Capture the cell that displays the provided text and extract its (X, Y) central coordinate. 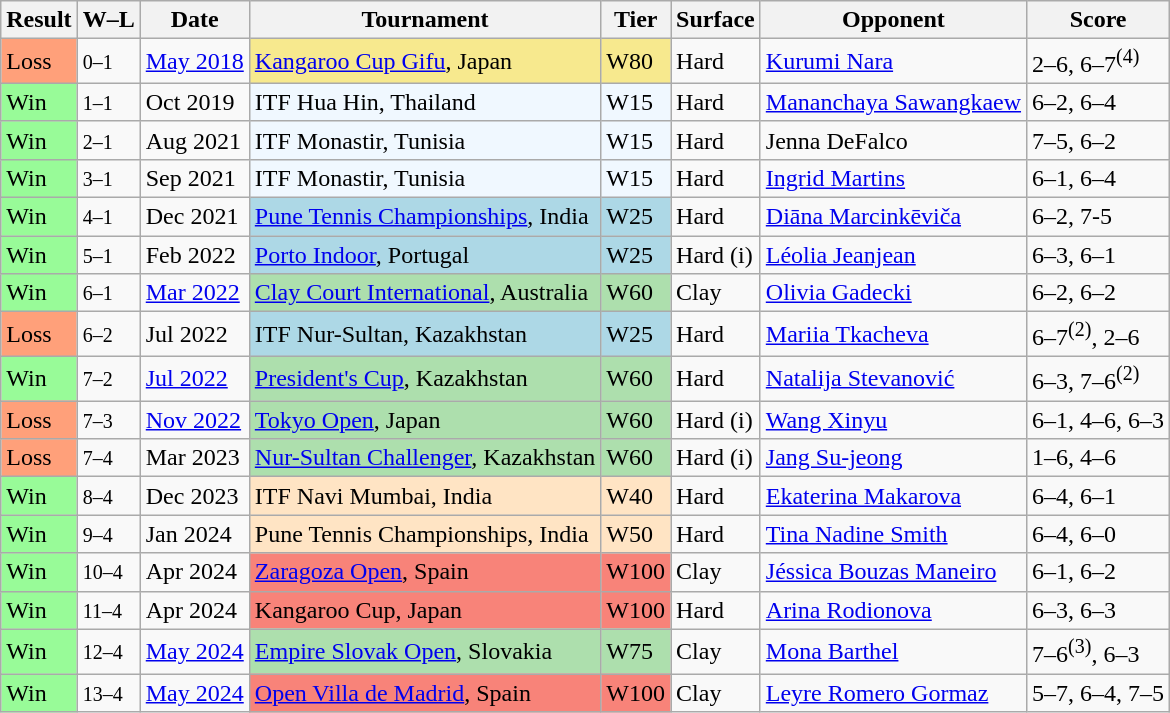
Jan 2024 (194, 534)
7–6(3), 6–3 (1098, 652)
President's Cup, Kazakhstan (425, 378)
Mona Barthel (893, 652)
6–1 (108, 293)
3–1 (108, 178)
5–1 (108, 255)
6–2, 6–4 (1098, 102)
13–4 (108, 693)
W50 (636, 534)
6–7(2), 2–6 (1098, 334)
6–2 (108, 334)
Dec 2021 (194, 217)
Arina Rodionova (893, 610)
ITF Hua Hin, Thailand (425, 102)
1–1 (108, 102)
ITF Nur-Sultan, Kazakhstan (425, 334)
Surface (716, 20)
W40 (636, 496)
6–3, 6–3 (1098, 610)
Jéssica Bouzas Maneiro (893, 572)
6–1, 4–6, 6–3 (1098, 420)
6–4, 6–1 (1098, 496)
Olivia Gadecki (893, 293)
Zaragoza Open, Spain (425, 572)
Dec 2023 (194, 496)
Nur-Sultan Challenger, Kazakhstan (425, 458)
6–4, 6–0 (1098, 534)
Mar 2022 (194, 293)
1–6, 4–6 (1098, 458)
7–5, 6–2 (1098, 140)
W80 (636, 62)
Nov 2022 (194, 420)
Tournament (425, 20)
May 2018 (194, 62)
Kangaroo Cup Gifu, Japan (425, 62)
Date (194, 20)
6–1, 6–4 (1098, 178)
Tina Nadine Smith (893, 534)
Ingrid Martins (893, 178)
6–2, 7-5 (1098, 217)
Tier (636, 20)
Ekaterina Makarova (893, 496)
Sep 2021 (194, 178)
4–1 (108, 217)
0–1 (108, 62)
Feb 2022 (194, 255)
Oct 2019 (194, 102)
10–4 (108, 572)
2–1 (108, 140)
Léolia Jeanjean (893, 255)
Opponent (893, 20)
W75 (636, 652)
2–6, 6–7(4) (1098, 62)
Natalija Stevanović (893, 378)
Mariia Tkacheva (893, 334)
Open Villa de Madrid, Spain (425, 693)
Kangaroo Cup, Japan (425, 610)
Score (1098, 20)
12–4 (108, 652)
8–4 (108, 496)
5–7, 6–4, 7–5 (1098, 693)
Aug 2021 (194, 140)
7–3 (108, 420)
9–4 (108, 534)
6–3, 7–6(2) (1098, 378)
ITF Navi Mumbai, India (425, 496)
W–L (108, 20)
11–4 (108, 610)
Diāna Marcinkēviča (893, 217)
Kurumi Nara (893, 62)
Porto Indoor, Portugal (425, 255)
Mananchaya Sawangkaew (893, 102)
6–2, 6–2 (1098, 293)
6–3, 6–1 (1098, 255)
Jang Su-jeong (893, 458)
Clay Court International, Australia (425, 293)
Wang Xinyu (893, 420)
Jenna DeFalco (893, 140)
6–1, 6–2 (1098, 572)
7–4 (108, 458)
Empire Slovak Open, Slovakia (425, 652)
7–2 (108, 378)
Result (39, 20)
Leyre Romero Gormaz (893, 693)
Tokyo Open, Japan (425, 420)
Mar 2023 (194, 458)
